Locate the cell with the specified text and output its [x, y] center coordinate. 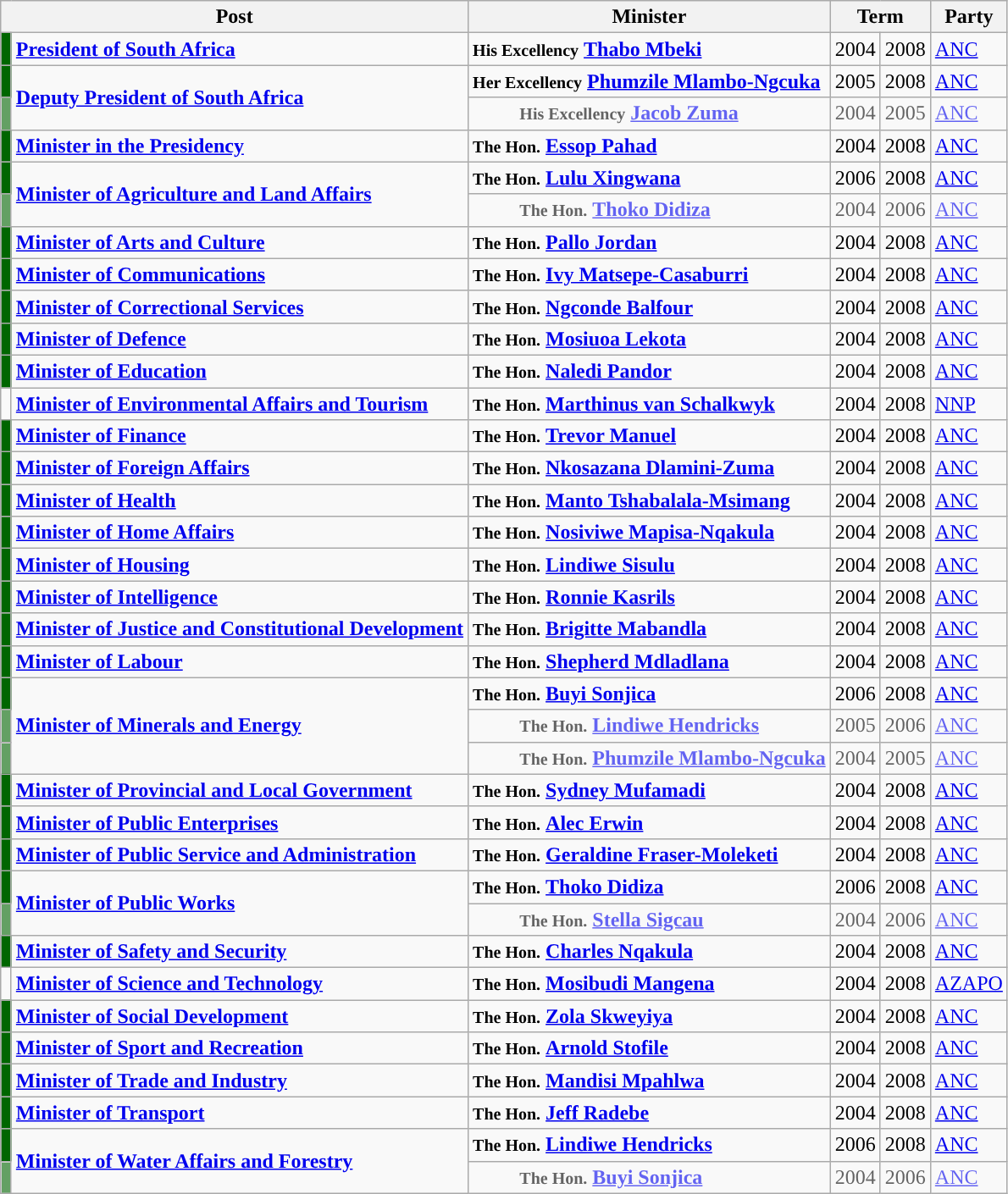
The Hon. Lulu Xingwana [650, 178]
Minister of Labour [239, 661]
Minister of Communications [239, 274]
The Hon. Brigitte Mabandla [650, 629]
Minister of Finance [239, 436]
President of South Africa [239, 49]
Term [880, 17]
The Hon. Mosiuoa Lekota [650, 339]
The Hon. Charles Nqakula [650, 952]
Minister [650, 17]
The Hon. Ngconde Balfour [650, 307]
The Hon. Ivy Matsepe-Casaburri [650, 274]
The Hon. Pallo Jordan [650, 242]
The Hon. Ronnie Kasrils [650, 597]
Minister of Housing [239, 565]
Minister of Trade and Industry [239, 1081]
His Excellency Jacob Zuma [650, 113]
The Hon. Geraldine Fraser-Moleketi [650, 854]
Minister of Public Enterprises [239, 822]
Minister of Provincial and Local Government [239, 790]
Minister of Environmental Affairs and Tourism [239, 404]
The Hon. Trevor Manuel [650, 436]
Minister of Justice and Constitutional Development [239, 629]
Minister of Education [239, 371]
The Hon. Phumzile Mlambo-Ngcuka [650, 758]
Minister of Correctional Services [239, 307]
Minister of Water Affairs and Forestry [239, 1161]
Minister of Health [239, 500]
The Hon. Nkosazana Dlamini-Zuma [650, 468]
Minister of Sport and Recreation [239, 1048]
Her Excellency Phumzile Mlambo-Ngcuka [650, 81]
The Hon. Zola Skweyiya [650, 1016]
Post [235, 17]
The Hon. Alec Erwin [650, 822]
NNP [969, 404]
The Hon. Nosiviwe Mapisa-Nqakula [650, 533]
Minister of Public Service and Administration [239, 854]
The Hon. Stella Sigcau [650, 919]
Minister of Foreign Affairs [239, 468]
The Hon. Naledi Pandor [650, 371]
The Hon. Lindiwe Sisulu [650, 565]
AZAPO [969, 984]
Minister of Home Affairs [239, 533]
The Hon. Jeff Radebe [650, 1113]
The Hon. Arnold Stofile [650, 1048]
Minister of Science and Technology [239, 984]
The Hon. Mosibudi Mangena [650, 984]
Minister of Agriculture and Land Affairs [239, 194]
Minister of Social Development [239, 1016]
The Hon. Manto Tshabalala-Msimang [650, 500]
Minister of Transport [239, 1113]
Minister of Defence [239, 339]
The Hon. Essop Pahad [650, 146]
Minister of Intelligence [239, 597]
The Hon. Shepherd Mdladlana [650, 661]
Minister of Public Works [239, 903]
The Hon. Mandisi Mpahlwa [650, 1081]
His Excellency Thabo Mbeki [650, 49]
Minister of Arts and Culture [239, 242]
The Hon. Sydney Mufamadi [650, 790]
The Hon. Marthinus van Schalkwyk [650, 404]
Party [969, 17]
Minister of Safety and Security [239, 952]
Deputy President of South Africa [239, 97]
Minister of Minerals and Energy [239, 726]
Minister in the Presidency [239, 146]
